Detect which cell encompasses the target text, then output its (X, Y) center coordinate. 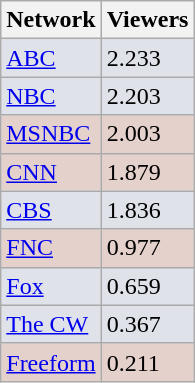
2.233 (148, 58)
CBS (51, 210)
1.879 (148, 172)
2.003 (148, 134)
NBC (51, 96)
Freeform (51, 362)
FNC (51, 248)
0.367 (148, 324)
1.836 (148, 210)
The CW (51, 324)
MSNBC (51, 134)
CNN (51, 172)
Viewers (148, 20)
Fox (51, 286)
2.203 (148, 96)
0.659 (148, 286)
Network (51, 20)
ABC (51, 58)
0.977 (148, 248)
0.211 (148, 362)
